Output the (x, y) coordinate of the center of the cell containing the given text.  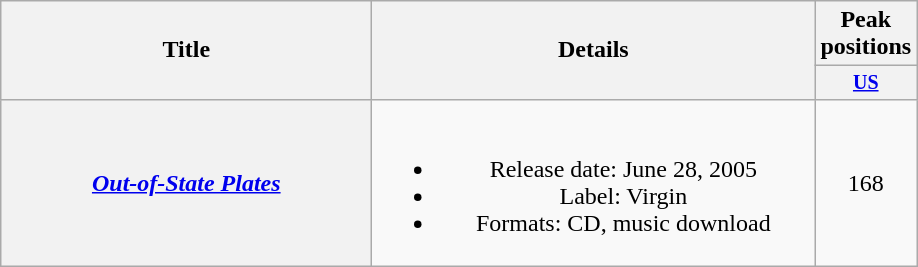
Details (594, 50)
Peak positions (866, 34)
Out-of-State Plates (186, 182)
168 (866, 182)
Title (186, 50)
US (866, 82)
Release date: June 28, 2005Label: VirginFormats: CD, music download (594, 182)
